Find where the given text appears and provide that cell's center as (x, y) coordinate. 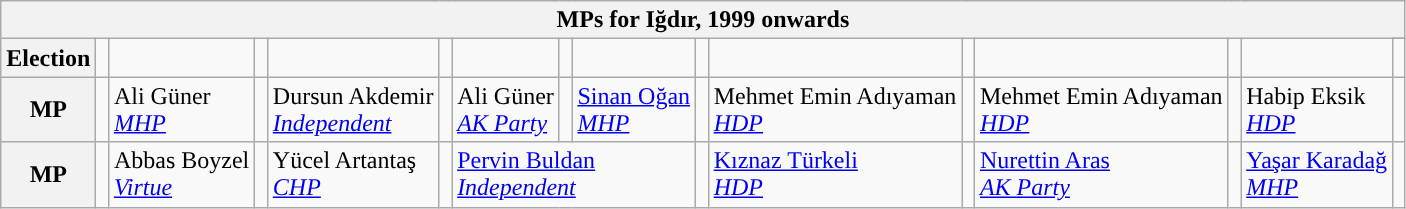
Pervin BuldanIndependent (574, 174)
Sinan OğanMHP (634, 110)
Dursun AkdemirIndependent (353, 110)
Ali GünerAK Party (506, 110)
MPs for Iğdır, 1999 onwards (703, 20)
Habip EksikHDP (1317, 110)
Yücel ArtantaşCHP (353, 174)
Election (48, 58)
Kıznaz TürkeliHDP (835, 174)
Nurettin ArasAK Party (1101, 174)
Abbas BoyzelVirtue (181, 174)
Yaşar KaradağMHP (1317, 174)
Ali GünerMHP (181, 110)
